Provide the [X, Y] coordinate of the cell's center where the given text is located.  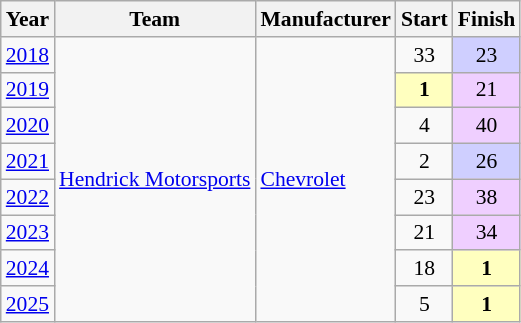
18 [424, 269]
26 [487, 162]
2025 [28, 304]
33 [424, 55]
2023 [28, 233]
Chevrolet [325, 180]
2020 [28, 126]
Hendrick Motorsports [154, 180]
2022 [28, 197]
Year [28, 19]
Manufacturer [325, 19]
34 [487, 233]
2024 [28, 269]
2 [424, 162]
Finish [487, 19]
38 [487, 197]
4 [424, 126]
2018 [28, 55]
Start [424, 19]
2021 [28, 162]
2019 [28, 90]
5 [424, 304]
40 [487, 126]
Team [154, 19]
